From the cell containing the given text, extract its center point as (X, Y) coordinate. 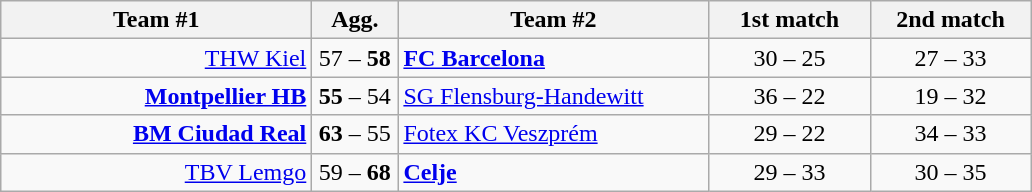
Celje (554, 172)
Fotex KC Veszprém (554, 134)
30 – 25 (790, 58)
Montpellier HB (156, 96)
19 – 32 (950, 96)
2nd match (950, 20)
63 – 55 (355, 134)
Agg. (355, 20)
SG Flensburg-Handewitt (554, 96)
TBV Lemgo (156, 172)
Team #1 (156, 20)
57 – 58 (355, 58)
59 – 68 (355, 172)
Team #2 (554, 20)
BM Ciudad Real (156, 134)
34 – 33 (950, 134)
29 – 22 (790, 134)
1st match (790, 20)
27 – 33 (950, 58)
29 – 33 (790, 172)
30 – 35 (950, 172)
FC Barcelona (554, 58)
55 – 54 (355, 96)
THW Kiel (156, 58)
36 – 22 (790, 96)
